Return the [X, Y] coordinate for the center point of the cell that contains the specified text.  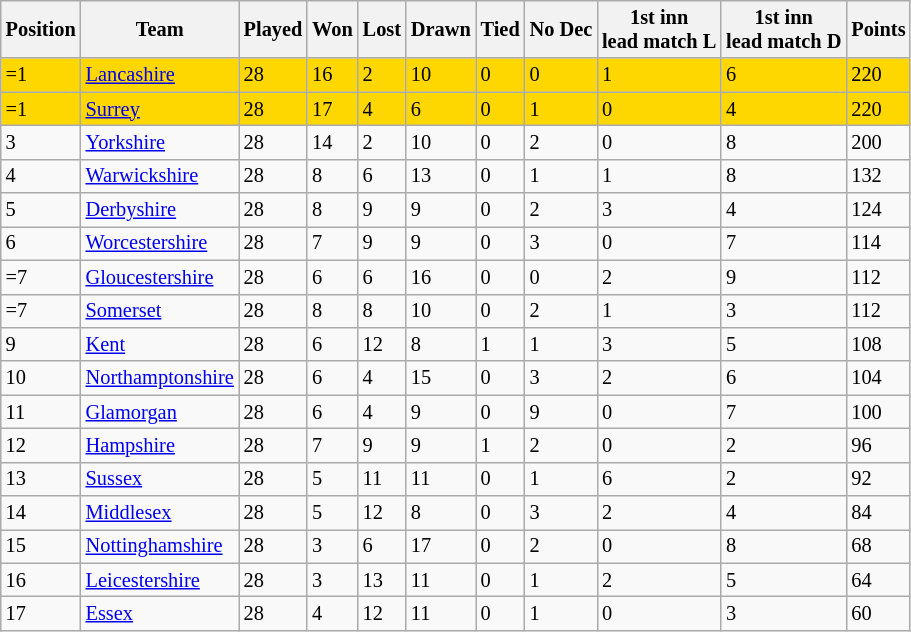
Played [274, 29]
84 [878, 513]
Lost [382, 29]
Sussex [160, 479]
Points [878, 29]
Kent [160, 344]
Lancashire [160, 75]
124 [878, 210]
64 [878, 580]
Derbyshire [160, 210]
Won [332, 29]
Somerset [160, 311]
104 [878, 378]
Yorkshire [160, 142]
60 [878, 613]
Gloucestershire [160, 277]
Worcestershire [160, 243]
No Dec [562, 29]
92 [878, 479]
Team [160, 29]
Middlesex [160, 513]
Northamptonshire [160, 378]
Position [41, 29]
Warwickshire [160, 176]
132 [878, 176]
100 [878, 412]
114 [878, 243]
Glamorgan [160, 412]
1st innlead match L [659, 29]
Tied [500, 29]
68 [878, 546]
Drawn [441, 29]
1st innlead match D [784, 29]
Hampshire [160, 445]
200 [878, 142]
Surrey [160, 109]
108 [878, 344]
96 [878, 445]
Nottinghamshire [160, 546]
Essex [160, 613]
Leicestershire [160, 580]
